Detect which cell encompasses the target text, then output its (x, y) center coordinate. 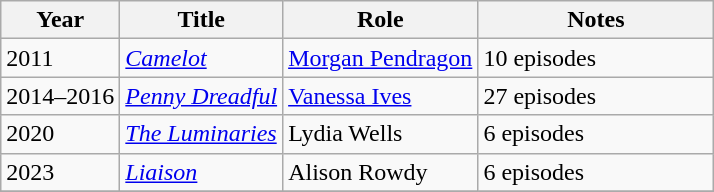
Notes (596, 20)
Year (60, 20)
Morgan Pendragon (380, 58)
27 episodes (596, 96)
2011 (60, 58)
Title (202, 20)
Camelot (202, 58)
2023 (60, 172)
2014–2016 (60, 96)
Lydia Wells (380, 134)
Role (380, 20)
2020 (60, 134)
Penny Dreadful (202, 96)
Liaison (202, 172)
10 episodes (596, 58)
Alison Rowdy (380, 172)
Vanessa Ives (380, 96)
The Luminaries (202, 134)
